Pinpoint the cell where the given text exists, returning its [x, y] midpoint coordinate. 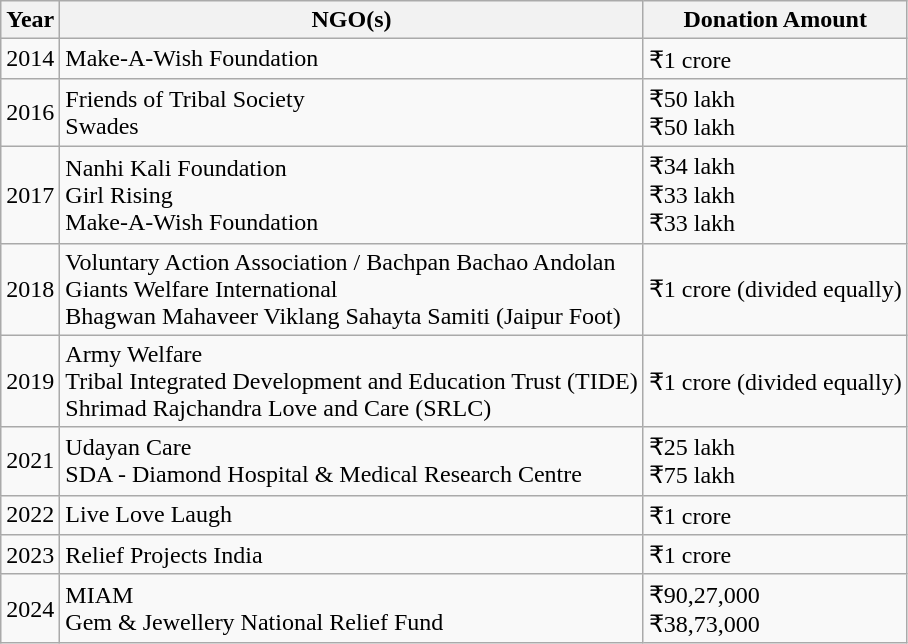
Relief Projects India [352, 555]
Friends of Tribal SocietySwades [352, 112]
NGO(s) [352, 20]
Live Love Laugh [352, 515]
Year [30, 20]
Udayan CareSDA - Diamond Hospital & Medical Research Centre [352, 461]
2023 [30, 555]
₹25 lakh₹75 lakh [775, 461]
₹34 lakh₹33 lakh₹33 lakh [775, 194]
₹90,27,000₹38,73,000 [775, 608]
2016 [30, 112]
2017 [30, 194]
Make-A-Wish Foundation [352, 59]
2024 [30, 608]
Nanhi Kali FoundationGirl RisingMake-A-Wish Foundation [352, 194]
2018 [30, 289]
2014 [30, 59]
2021 [30, 461]
₹50 lakh₹50 lakh [775, 112]
MIAMGem & Jewellery National Relief Fund [352, 608]
Army WelfareTribal Integrated Development and Education Trust (TIDE)Shrimad Rajchandra Love and Care (SRLC) [352, 381]
2022 [30, 515]
Voluntary Action Association / Bachpan Bachao AndolanGiants Welfare InternationalBhagwan Mahaveer Viklang Sahayta Samiti (Jaipur Foot) [352, 289]
2019 [30, 381]
Donation Amount [775, 20]
